For the text-containing cell, return its midpoint in (x, y) coordinate format. 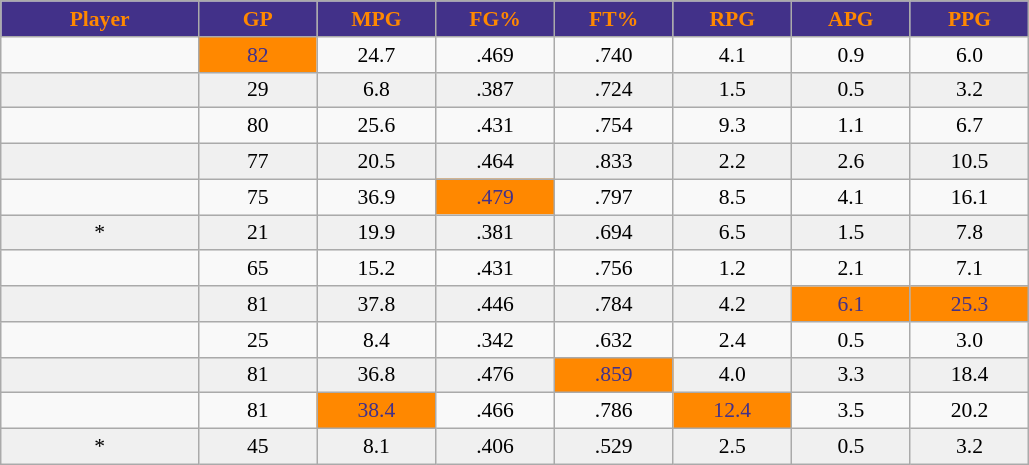
6.5 (732, 233)
.632 (614, 340)
80 (258, 126)
6.7 (970, 126)
FG% (496, 19)
8.1 (376, 447)
.469 (496, 55)
FT% (614, 19)
12.4 (732, 411)
65 (258, 269)
.754 (614, 126)
MPG (376, 19)
9.3 (732, 126)
Player (100, 19)
82 (258, 55)
3.3 (852, 375)
.859 (614, 375)
.529 (614, 447)
25.6 (376, 126)
1.1 (852, 126)
20.2 (970, 411)
24.7 (376, 55)
.833 (614, 162)
.740 (614, 55)
.387 (496, 90)
36.8 (376, 375)
15.2 (376, 269)
GP (258, 19)
77 (258, 162)
7.1 (970, 269)
.786 (614, 411)
.694 (614, 233)
.446 (496, 304)
3.5 (852, 411)
.756 (614, 269)
0.9 (852, 55)
3.0 (970, 340)
7.8 (970, 233)
20.5 (376, 162)
.479 (496, 197)
2.2 (732, 162)
8.4 (376, 340)
36.9 (376, 197)
4.2 (732, 304)
APG (852, 19)
8.5 (732, 197)
.797 (614, 197)
37.8 (376, 304)
18.4 (970, 375)
.724 (614, 90)
4.0 (732, 375)
1.2 (732, 269)
2.1 (852, 269)
25 (258, 340)
.381 (496, 233)
.784 (614, 304)
6.0 (970, 55)
2.4 (732, 340)
RPG (732, 19)
2.6 (852, 162)
75 (258, 197)
.476 (496, 375)
6.8 (376, 90)
16.1 (970, 197)
.464 (496, 162)
38.4 (376, 411)
6.1 (852, 304)
45 (258, 447)
25.3 (970, 304)
2.5 (732, 447)
PPG (970, 19)
19.9 (376, 233)
10.5 (970, 162)
29 (258, 90)
.406 (496, 447)
21 (258, 233)
.466 (496, 411)
.342 (496, 340)
